From the cell containing the given text, extract its center point as (x, y) coordinate. 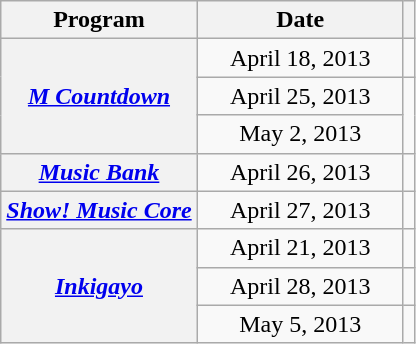
April 27, 2013 (300, 210)
May 5, 2013 (300, 324)
May 2, 2013 (300, 134)
Inkigayo (99, 286)
Program (99, 20)
April 25, 2013 (300, 96)
April 26, 2013 (300, 172)
Music Bank (99, 172)
April 28, 2013 (300, 286)
April 18, 2013 (300, 58)
Show! Music Core (99, 210)
Date (300, 20)
M Countdown (99, 96)
April 21, 2013 (300, 248)
